Provide the [X, Y] coordinate of the cell's center where the given text is located.  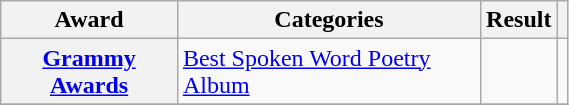
Result [519, 20]
Categories [328, 20]
Best Spoken Word Poetry Album [328, 72]
Award [90, 20]
Grammy Awards [90, 72]
